For the text-containing cell, return its midpoint in (x, y) coordinate format. 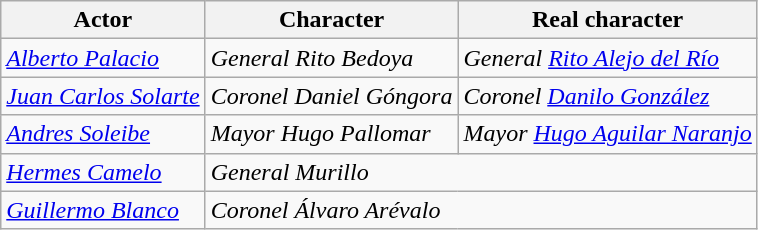
Actor (103, 20)
Andres Soleibe (103, 134)
Coronel Álvaro Arévalo (481, 210)
Alberto Palacio (103, 58)
Guillermo Blanco (103, 210)
Character (332, 20)
General Rito Alejo del Río (608, 58)
General Murillo (481, 172)
Mayor Hugo Aguilar Naranjo (608, 134)
Real character (608, 20)
Coronel Danilo González (608, 96)
General Rito Bedoya (332, 58)
Mayor Hugo Pallomar (332, 134)
Juan Carlos Solarte (103, 96)
Hermes Camelo (103, 172)
Coronel Daniel Góngora (332, 96)
